Capture the cell that displays the provided text and extract its (X, Y) central coordinate. 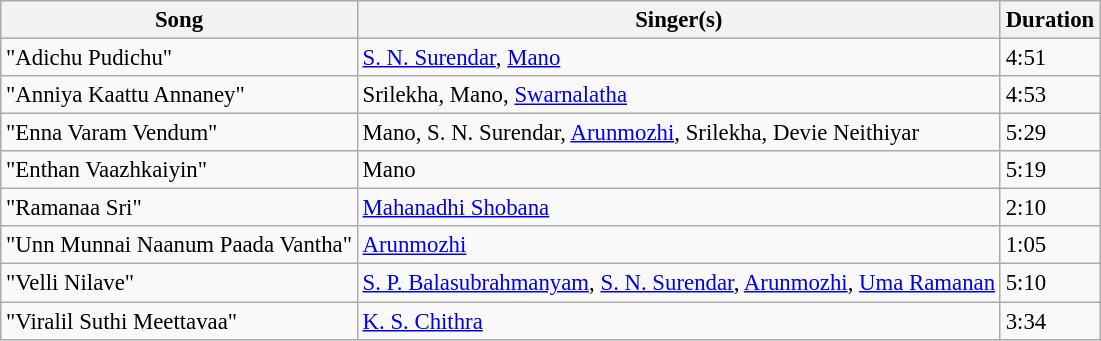
"Viralil Suthi Meettavaa" (180, 321)
2:10 (1050, 208)
4:53 (1050, 95)
Mahanadhi Shobana (678, 208)
Arunmozhi (678, 245)
Singer(s) (678, 20)
"Velli Nilave" (180, 283)
"Unn Munnai Naanum Paada Vantha" (180, 245)
"Anniya Kaattu Annaney" (180, 95)
5:29 (1050, 133)
S. P. Balasubrahmanyam, S. N. Surendar, Arunmozhi, Uma Ramanan (678, 283)
5:19 (1050, 170)
"Enthan Vaazhkaiyin" (180, 170)
Song (180, 20)
S. N. Surendar, Mano (678, 58)
Mano (678, 170)
Srilekha, Mano, Swarnalatha (678, 95)
"Ramanaa Sri" (180, 208)
4:51 (1050, 58)
Duration (1050, 20)
K. S. Chithra (678, 321)
1:05 (1050, 245)
"Enna Varam Vendum" (180, 133)
Mano, S. N. Surendar, Arunmozhi, Srilekha, Devie Neithiyar (678, 133)
3:34 (1050, 321)
5:10 (1050, 283)
"Adichu Pudichu" (180, 58)
